Identify which cell holds the provided text, then report its (X, Y) central coordinate. 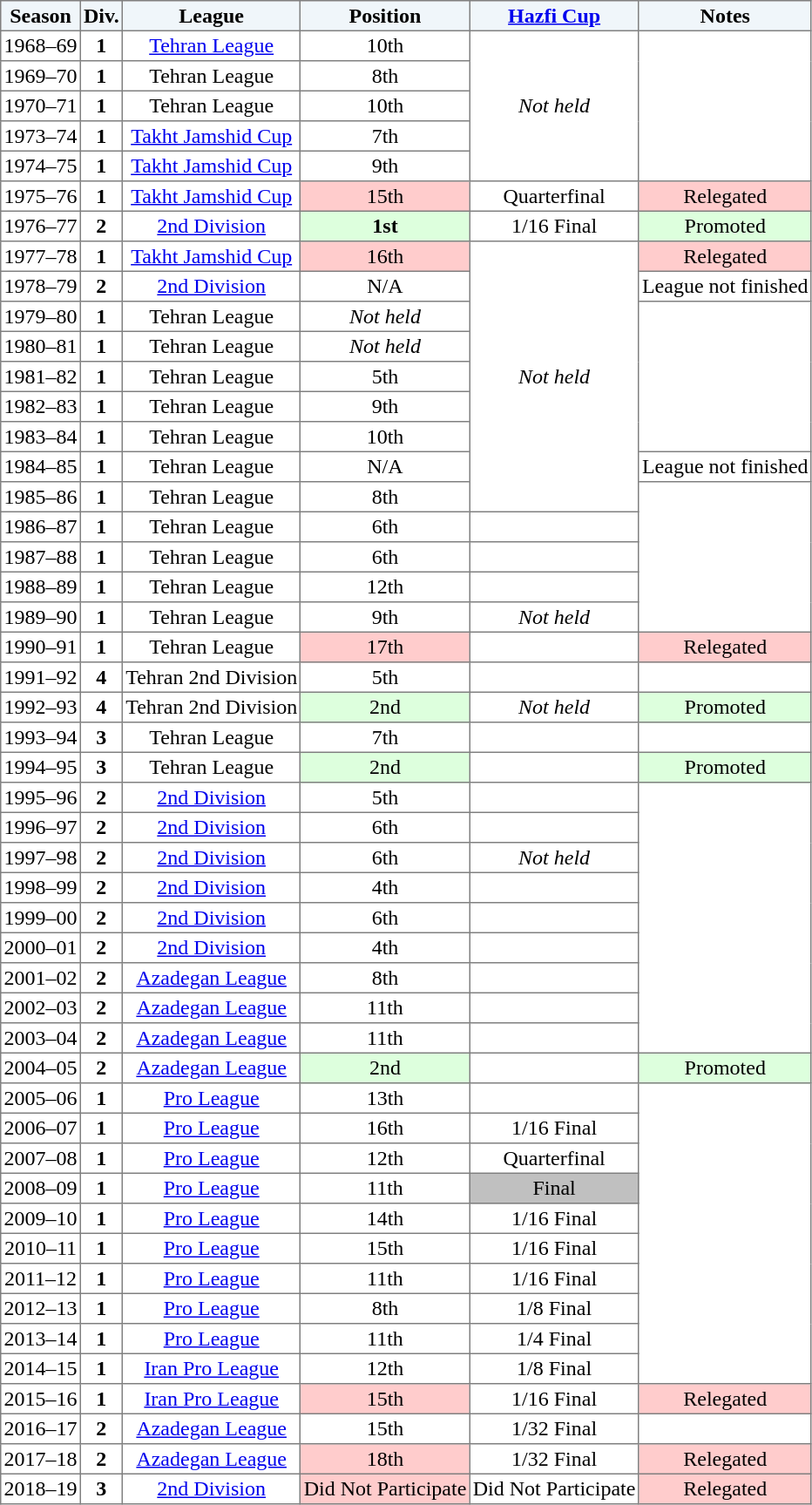
2011–12 (41, 1278)
2003–04 (41, 1038)
1982–83 (41, 406)
1980–81 (41, 346)
1994–95 (41, 767)
1999–00 (41, 918)
1970–71 (41, 105)
2010–11 (41, 1248)
2006–07 (41, 1128)
18th (385, 1459)
1992–93 (41, 707)
2000–01 (41, 947)
2016–17 (41, 1428)
Position (385, 16)
2004–05 (41, 1068)
Final (554, 1188)
14th (385, 1218)
2001–02 (41, 978)
1983–84 (41, 437)
1/4 Final (554, 1339)
1st (385, 226)
1977–78 (41, 256)
1993–94 (41, 737)
Season (41, 16)
1969–70 (41, 76)
1989–90 (41, 617)
League (211, 16)
1973–74 (41, 136)
1987–88 (41, 557)
2015–16 (41, 1399)
1968–69 (41, 45)
1986–87 (41, 526)
2009–10 (41, 1218)
1990–91 (41, 647)
1998–99 (41, 887)
1995–96 (41, 797)
2002–03 (41, 1007)
1985–86 (41, 497)
2008–09 (41, 1188)
1979–80 (41, 316)
1988–89 (41, 586)
2013–14 (41, 1339)
1981–82 (41, 376)
2014–15 (41, 1368)
1997–98 (41, 858)
2012–13 (41, 1308)
1976–77 (41, 226)
2018–19 (41, 1488)
1991–92 (41, 677)
1996–97 (41, 827)
2005–06 (41, 1098)
1974–75 (41, 166)
Div. (101, 16)
17th (385, 647)
1975–76 (41, 196)
2007–08 (41, 1158)
2017–18 (41, 1459)
1978–79 (41, 286)
Notes (725, 16)
13th (385, 1098)
1984–85 (41, 466)
Hazfi Cup (554, 16)
